Provide the [x, y] coordinate of the cell's center where the given text is located.  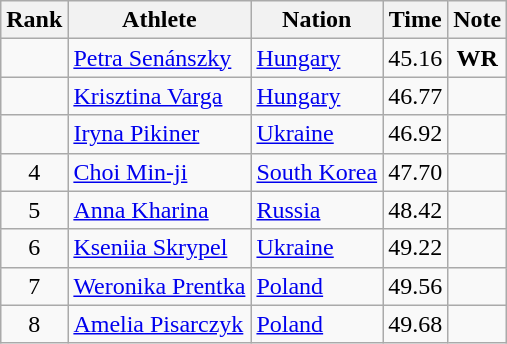
7 [34, 286]
49.56 [416, 286]
Rank [34, 20]
Nation [317, 20]
49.22 [416, 248]
Amelia Pisarczyk [160, 324]
4 [34, 172]
South Korea [317, 172]
Weronika Prentka [160, 286]
46.77 [416, 96]
Iryna Pikiner [160, 134]
5 [34, 210]
48.42 [416, 210]
46.92 [416, 134]
47.70 [416, 172]
Russia [317, 210]
Petra Senánszky [160, 58]
45.16 [416, 58]
8 [34, 324]
Anna Kharina [160, 210]
Choi Min-ji [160, 172]
Krisztina Varga [160, 96]
Note [478, 20]
6 [34, 248]
Athlete [160, 20]
Time [416, 20]
Kseniia Skrypel [160, 248]
WR [478, 58]
49.68 [416, 324]
